Extract the (X, Y) coordinate from the center of the cell holding the provided text.  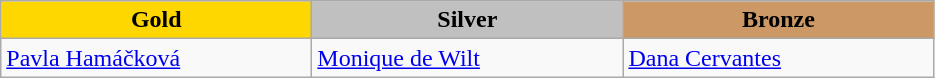
Pavla Hamáčková (156, 58)
Bronze (778, 20)
Gold (156, 20)
Monique de Wilt (468, 58)
Dana Cervantes (778, 58)
Silver (468, 20)
